From the cell containing the given text, extract its center point as (x, y) coordinate. 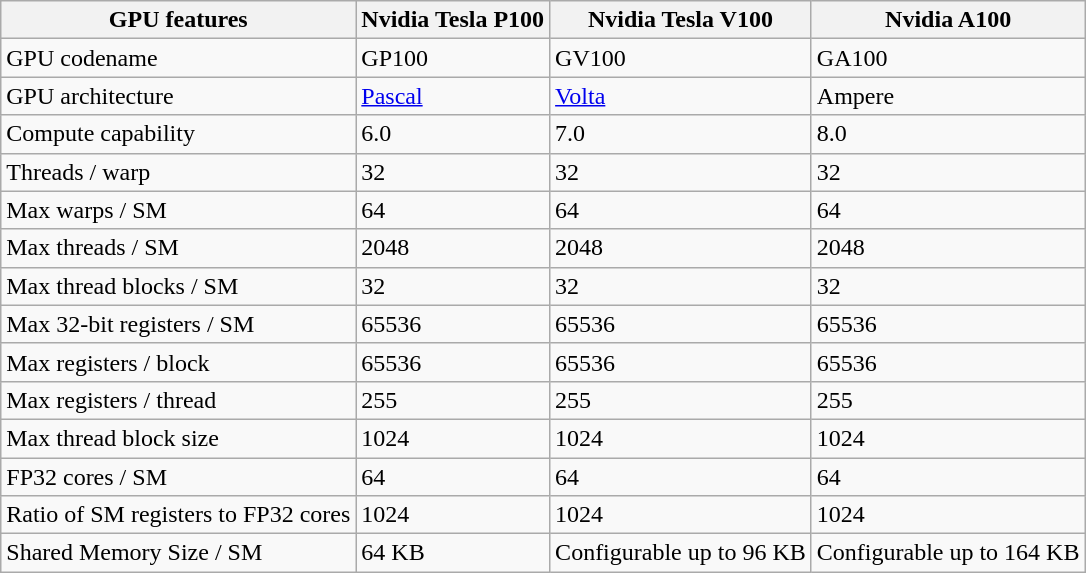
GP100 (453, 58)
Pascal (453, 96)
Compute capability (178, 134)
Configurable up to 164 KB (948, 553)
Max registers / thread (178, 400)
Max thread block size (178, 438)
GPU codename (178, 58)
Volta (681, 96)
7.0 (681, 134)
FP32 cores / SM (178, 477)
Nvidia A100 (948, 20)
64 KB (453, 553)
Nvidia Tesla V100 (681, 20)
Shared Memory Size / SM (178, 553)
GV100 (681, 58)
Max threads / SM (178, 248)
Configurable up to 96 KB (681, 553)
Max thread blocks / SM (178, 286)
GA100 (948, 58)
Max warps / SM (178, 210)
Max 32-bit registers / SM (178, 324)
6.0 (453, 134)
Max registers / block (178, 362)
Ratio of SM registers to FP32 cores (178, 515)
Threads / warp (178, 172)
Ampere (948, 96)
8.0 (948, 134)
GPU features (178, 20)
GPU architecture (178, 96)
Nvidia Tesla P100 (453, 20)
